Locate the cell with the specified text and output its (x, y) center coordinate. 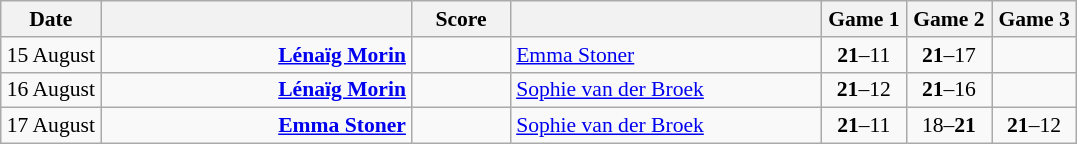
Game 1 (864, 19)
Score (461, 19)
18–21 (948, 126)
Game 2 (948, 19)
Game 3 (1034, 19)
21–16 (948, 90)
21–17 (948, 55)
17 August (51, 126)
15 August (51, 55)
16 August (51, 90)
Date (51, 19)
